Provide the [X, Y] coordinate of the cell's center where the given text is located.  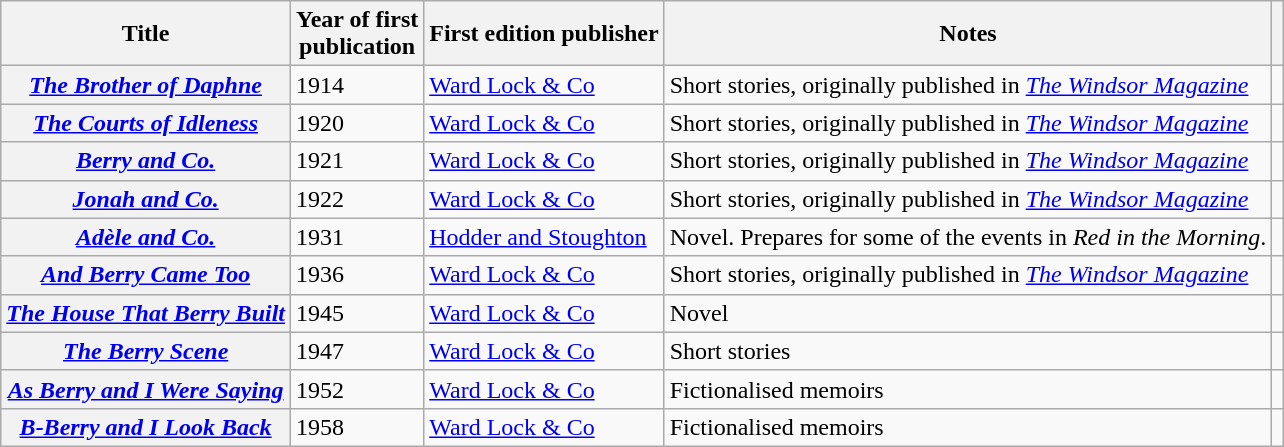
1958 [358, 427]
B-Berry and I Look Back [146, 427]
Title [146, 34]
The Berry Scene [146, 351]
The House That Berry Built [146, 313]
1947 [358, 351]
Jonah and Co. [146, 199]
1936 [358, 275]
The Courts of Idleness [146, 123]
And Berry Came Too [146, 275]
1914 [358, 85]
1921 [358, 161]
1952 [358, 389]
Adèle and Co. [146, 237]
Year of firstpublication [358, 34]
Short stories [968, 351]
Novel. Prepares for some of the events in Red in the Morning. [968, 237]
Berry and Co. [146, 161]
1920 [358, 123]
First edition publisher [544, 34]
Notes [968, 34]
Hodder and Stoughton [544, 237]
1945 [358, 313]
1922 [358, 199]
As Berry and I Were Saying [146, 389]
1931 [358, 237]
Novel [968, 313]
The Brother of Daphne [146, 85]
